Return [x, y] of the center of cell containing provided text 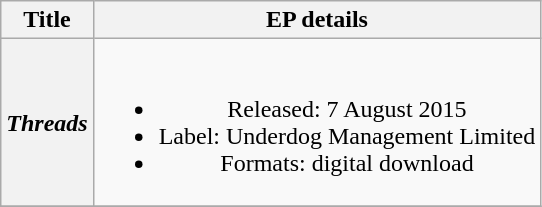
Title [47, 20]
Released: 7 August 2015Label: Underdog Management LimitedFormats: digital download [317, 122]
Threads [47, 122]
EP details [317, 20]
